Capture the cell that displays the provided text and extract its (x, y) central coordinate. 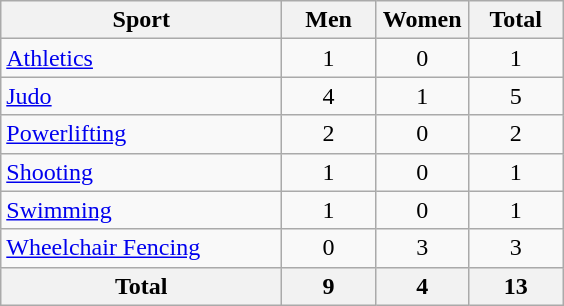
Athletics (142, 58)
Women (422, 20)
9 (329, 286)
5 (516, 96)
Shooting (142, 172)
13 (516, 286)
Judo (142, 96)
Swimming (142, 210)
Men (329, 20)
Wheelchair Fencing (142, 248)
Sport (142, 20)
Powerlifting (142, 134)
